Return (x, y) of the center of cell containing provided text 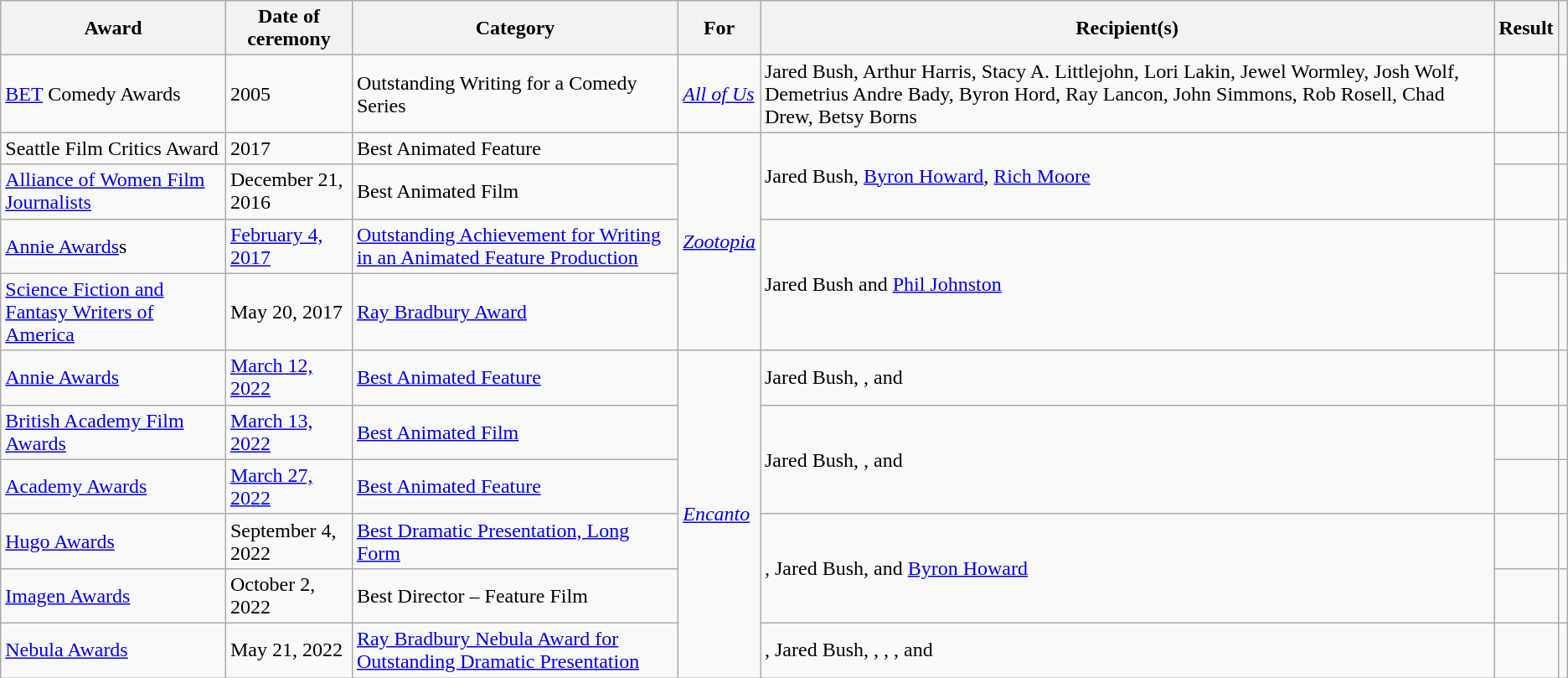
2005 (288, 94)
British Academy Film Awards (114, 432)
Best Director – Feature Film (514, 595)
March 13, 2022 (288, 432)
Outstanding Achievement for Writing in an Animated Feature Production (514, 246)
Ray Bradbury Nebula Award for Outstanding Dramatic Presentation (514, 650)
For (720, 28)
BET Comedy Awards (114, 94)
Best Dramatic Presentation, Long Form (514, 541)
Jared Bush, Byron Howard, Rich Moore (1127, 176)
October 2, 2022 (288, 595)
, Jared Bush, and Byron Howard (1127, 568)
Science Fiction and Fantasy Writers of America (114, 312)
Academy Awards (114, 486)
September 4, 2022 (288, 541)
2017 (288, 148)
Date of ceremony (288, 28)
Imagen Awards (114, 595)
May 21, 2022 (288, 650)
All of Us (720, 94)
Award (114, 28)
Alliance of Women Film Journalists (114, 191)
Hugo Awards (114, 541)
Outstanding Writing for a Comedy Series (514, 94)
March 27, 2022 (288, 486)
Recipient(s) (1127, 28)
Annie Awards (114, 377)
May 20, 2017 (288, 312)
Encanto (720, 514)
Zootopia (720, 241)
December 21, 2016 (288, 191)
, Jared Bush, , , , and (1127, 650)
Jared Bush and Phil Johnston (1127, 285)
February 4, 2017 (288, 246)
Nebula Awards (114, 650)
Category (514, 28)
March 12, 2022 (288, 377)
Seattle Film Critics Award (114, 148)
Result (1526, 28)
Annie Awardss (114, 246)
Ray Bradbury Award (514, 312)
